Find where the given text appears and provide that cell's center as (X, Y) coordinate. 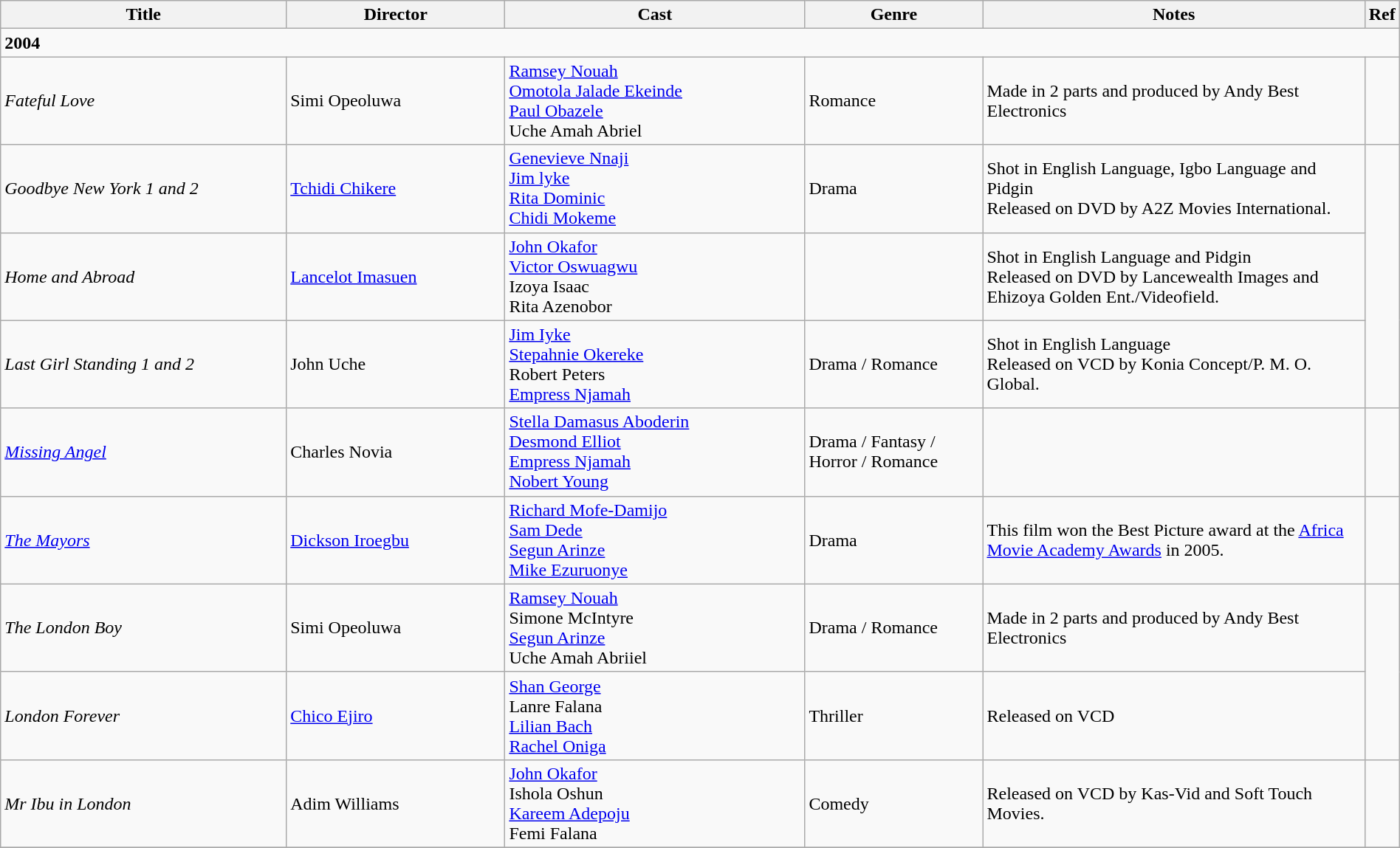
Shot in English LanguageReleased on VCD by Konia Concept/P. M. O. Global. (1174, 365)
This film won the Best Picture award at the Africa Movie Academy Awards in 2005. (1174, 540)
Shot in English Language and PidginReleased on DVD by Lancewealth Images and Ehizoya Golden Ent./Videofield. (1174, 276)
Stella Damasus AboderinDesmond ElliotEmpress NjamahNobert Young (655, 452)
The Mayors (143, 540)
John OkaforIshola OshunKareem AdepojuFemi Falana (655, 803)
Missing Angel (143, 452)
2004 (700, 43)
Ramsey NouahSimone McIntyreSegun ArinzeUche Amah Abriiel (655, 627)
Thriller (893, 716)
Released on VCD (1174, 716)
Notes (1174, 15)
Home and Abroad (143, 276)
Drama / Fantasy / Horror / Romance (893, 452)
Ramsey NouahOmotola Jalade EkeindePaul ObazeleUche Amah Abriel (655, 100)
Charles Novia (396, 452)
Richard Mofe-DamijoSam DedeSegun ArinzeMike Ezuruonye (655, 540)
Jim IykeStepahnie OkerekeRobert PetersEmpress Njamah (655, 365)
Released on VCD by Kas-Vid and Soft Touch Movies. (1174, 803)
Romance (893, 100)
Cast (655, 15)
Adim Williams (396, 803)
Mr Ibu in London (143, 803)
Shan GeorgeLanre FalanaLilian BachRachel Oniga (655, 716)
Shot in English Language, Igbo Language and PidginReleased on DVD by A2Z Movies International. (1174, 189)
John OkaforVictor OswuagwuIzoya IsaacRita Azenobor (655, 276)
Title (143, 15)
Chico Ejiro (396, 716)
London Forever (143, 716)
Tchidi Chikere (396, 189)
Genevieve NnajiJim lykeRita DominicChidi Mokeme (655, 189)
Director (396, 15)
Lancelot Imasuen (396, 276)
Goodbye New York 1 and 2 (143, 189)
Last Girl Standing 1 and 2 (143, 365)
Dickson Iroegbu (396, 540)
Fateful Love (143, 100)
Comedy (893, 803)
John Uche (396, 365)
The London Boy (143, 627)
Genre (893, 15)
Ref (1382, 15)
